Output the (x, y) coordinate of the center of the cell containing the given text.  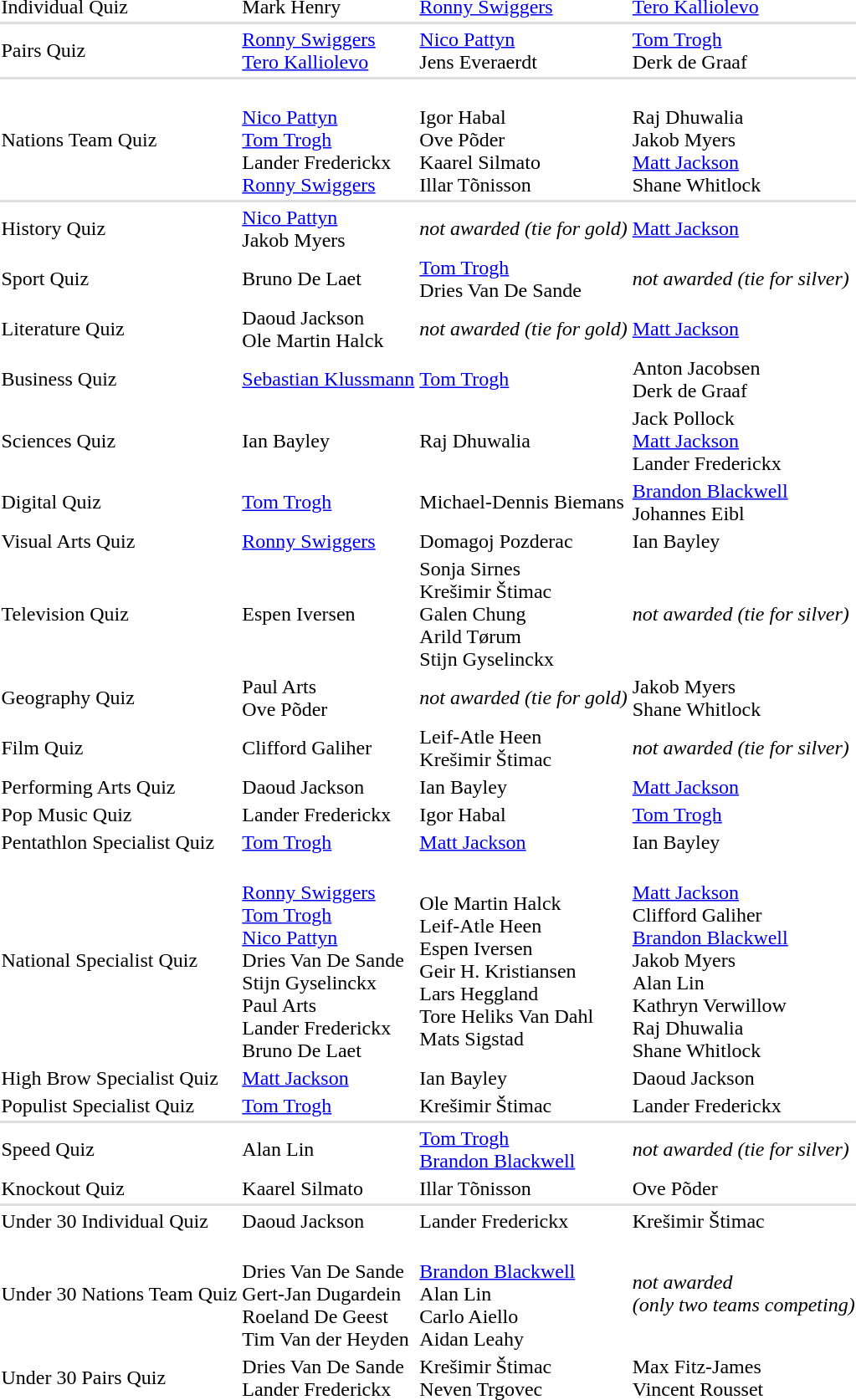
Michael-Dennis Biemans (524, 502)
Domagoj Pozderac (524, 541)
Illar Tõnisson (524, 1188)
Nico Pattyn Jakob Myers (328, 229)
Dries Van De Sande Gert-Jan Dugardein Roeland De Geest Tim Van der Heyden (328, 1294)
Ronny Swiggers Tero Kalliolevo (328, 50)
Pairs Quiz (119, 50)
Brandon Blackwell Johannes Eibl (743, 502)
Sciences Quiz (119, 441)
Ove Põder (743, 1188)
Daoud Jackson Ole Martin Halck (328, 330)
not awarded (only two teams competing) (743, 1294)
Igor Habal Ove Põder Kaarel Silmato Illar Tõnisson (524, 140)
Speed Quiz (119, 1149)
Under 30 Individual Quiz (119, 1221)
Matt Jackson Clifford Galiher Brandon Blackwell Jakob Myers Alan Lin Kathryn Verwillow Raj Dhuwalia Shane Whitlock (743, 960)
Kaarel Silmato (328, 1188)
Espen Iversen (328, 614)
Raj Dhuwalia (524, 441)
History Quiz (119, 229)
Literature Quiz (119, 330)
Jack Pollock Matt Jackson Lander Frederickx (743, 441)
Paul Arts Ove Põder (328, 697)
High Brow Specialist Quiz (119, 1078)
Ronny Swiggers (328, 541)
Populist Specialist Quiz (119, 1106)
Under 30 Nations Team Quiz (119, 1294)
Business Quiz (119, 380)
Igor Habal (524, 815)
Film Quiz (119, 748)
Pentathlon Specialist Quiz (119, 842)
Nico Pattyn Jens Everaerdt (524, 50)
Alan Lin (328, 1149)
Pop Music Quiz (119, 815)
Knockout Quiz (119, 1188)
Leif-Atle Heen Krešimir Štimac (524, 748)
Sport Quiz (119, 279)
Brandon Blackwell Alan Lin Carlo Aiello Aidan Leahy (524, 1294)
Nico Pattyn Tom Trogh Lander Frederickx Ronny Swiggers (328, 140)
Clifford Galiher (328, 748)
National Specialist Quiz (119, 960)
Tom Trogh Brandon Blackwell (524, 1149)
Ronny Swiggers Tom Trogh Nico Pattyn Dries Van De Sande Stijn Gyselinckx Paul Arts Lander Frederickx Bruno De Laet (328, 960)
Ole Martin Halck Leif-Atle Heen Espen Iversen Geir H. Kristiansen Lars Heggland Tore Heliks Van Dahl Mats Sigstad (524, 960)
Sebastian Klussmann (328, 380)
Jakob Myers Shane Whitlock (743, 697)
Television Quiz (119, 614)
Raj Dhuwalia Jakob Myers Matt Jackson Shane Whitlock (743, 140)
Tom Trogh Dries Van De Sande (524, 279)
Visual Arts Quiz (119, 541)
Sonja Sirnes Krešimir Štimac Galen Chung Arild Tørum Stijn Gyselinckx (524, 614)
Performing Arts Quiz (119, 787)
Digital Quiz (119, 502)
Anton Jacobsen Derk de Graaf (743, 380)
Bruno De Laet (328, 279)
Tom Trogh Derk de Graaf (743, 50)
Geography Quiz (119, 697)
Nations Team Quiz (119, 140)
